Capture the cell that displays the provided text and extract its [x, y] central coordinate. 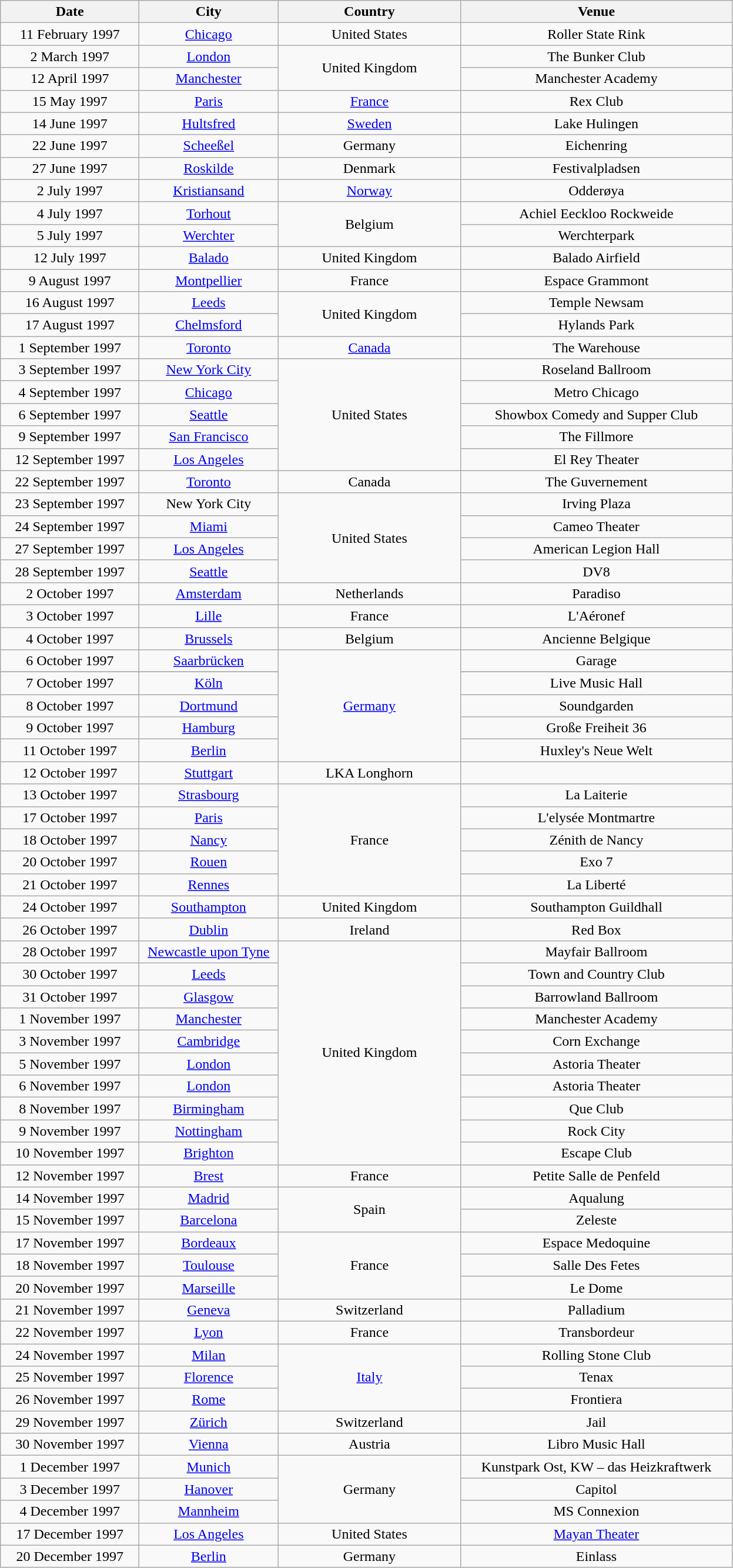
12 July 1997 [70, 258]
Temple Newsam [596, 303]
20 November 1997 [70, 1287]
Miami [209, 526]
Sweden [369, 124]
12 September 1997 [70, 459]
17 December 1997 [70, 1534]
10 November 1997 [70, 1153]
25 November 1997 [70, 1377]
22 November 1997 [70, 1332]
9 November 1997 [70, 1131]
The Warehouse [596, 348]
Roseland Ballroom [596, 370]
17 August 1997 [70, 325]
Hanover [209, 1489]
Einlass [596, 1556]
Große Freiheit 36 [596, 728]
31 October 1997 [70, 997]
Köln [209, 683]
Corn Exchange [596, 1042]
City [209, 12]
17 November 1997 [70, 1243]
Saarbrücken [209, 661]
Venue [596, 12]
Ancienne Belgique [596, 638]
8 October 1997 [70, 706]
Werchterpark [596, 235]
18 November 1997 [70, 1265]
Dublin [209, 929]
Escape Club [596, 1153]
2 March 1997 [70, 56]
24 September 1997 [70, 526]
3 December 1997 [70, 1489]
9 October 1997 [70, 728]
30 November 1997 [70, 1444]
3 September 1997 [70, 370]
Showbox Comedy and Supper Club [596, 415]
Nottingham [209, 1131]
Transbordeur [596, 1332]
26 November 1997 [70, 1400]
1 December 1997 [70, 1467]
L'Aéronef [596, 616]
9 August 1997 [70, 281]
American Legion Hall [596, 549]
Mayan Theater [596, 1534]
Zürich [209, 1422]
Red Box [596, 929]
5 November 1997 [70, 1064]
Geneva [209, 1310]
Balado Airfield [596, 258]
1 September 1997 [70, 348]
Hultsfred [209, 124]
Roller State Rink [596, 34]
30 October 1997 [70, 974]
Chelmsford [209, 325]
3 November 1997 [70, 1042]
Marseille [209, 1287]
2 October 1997 [70, 593]
La Laiterie [596, 795]
13 October 1997 [70, 795]
Stuttgart [209, 773]
Mannheim [209, 1512]
Irving Plaza [596, 504]
Rennes [209, 885]
La Liberté [596, 885]
Capitol [596, 1489]
28 October 1997 [70, 952]
El Rey Theater [596, 459]
Ireland [369, 929]
Jail [596, 1422]
9 September 1997 [70, 437]
Balado [209, 258]
21 October 1997 [70, 885]
Achiel Eeckloo Rockweide [596, 213]
Tenax [596, 1377]
28 September 1997 [70, 571]
4 September 1997 [70, 392]
24 November 1997 [70, 1355]
Newcastle upon Tyne [209, 952]
Libro Music Hall [596, 1444]
18 October 1997 [70, 840]
Brighton [209, 1153]
Scheeßel [209, 146]
Hylands Park [596, 325]
Country [369, 12]
3 October 1997 [70, 616]
Southampton Guildhall [596, 907]
6 September 1997 [70, 415]
The Fillmore [596, 437]
Rouen [209, 862]
L'elysée Montmartre [596, 818]
1 November 1997 [70, 1019]
Nancy [209, 840]
4 December 1997 [70, 1512]
15 May 1997 [70, 101]
20 October 1997 [70, 862]
Toulouse [209, 1265]
8 November 1997 [70, 1109]
Rock City [596, 1131]
Huxley's Neue Welt [596, 750]
4 October 1997 [70, 638]
DV8 [596, 571]
Town and Country Club [596, 974]
Montpellier [209, 281]
Lille [209, 616]
Palladium [596, 1310]
Metro Chicago [596, 392]
Date [70, 12]
21 November 1997 [70, 1310]
Festivalpladsen [596, 168]
Eichenring [596, 146]
Petite Salle de Penfeld [596, 1176]
Amsterdam [209, 593]
Munich [209, 1467]
12 April 1997 [70, 79]
Mayfair Ballroom [596, 952]
Zeleste [596, 1220]
Rex Club [596, 101]
11 February 1997 [70, 34]
23 September 1997 [70, 504]
Denmark [369, 168]
Strasbourg [209, 795]
San Francisco [209, 437]
16 August 1997 [70, 303]
Garage [596, 661]
Aqualung [596, 1198]
Spain [369, 1209]
Roskilde [209, 168]
Soundgarden [596, 706]
Lake Hulingen [596, 124]
Barcelona [209, 1220]
20 December 1997 [70, 1556]
7 October 1997 [70, 683]
Brest [209, 1176]
14 June 1997 [70, 124]
5 July 1997 [70, 235]
Madrid [209, 1198]
Salle Des Fetes [596, 1265]
Espace Medoquine [596, 1243]
17 October 1997 [70, 818]
Odderøya [596, 191]
Southampton [209, 907]
Florence [209, 1377]
6 October 1997 [70, 661]
Vienna [209, 1444]
Birmingham [209, 1109]
The Guvernement [596, 482]
24 October 1997 [70, 907]
Que Club [596, 1109]
12 October 1997 [70, 773]
Austria [369, 1444]
Cameo Theater [596, 526]
Netherlands [369, 593]
Exo 7 [596, 862]
14 November 1997 [70, 1198]
22 September 1997 [70, 482]
Kristiansand [209, 191]
26 October 1997 [70, 929]
Italy [369, 1377]
Hamburg [209, 728]
27 September 1997 [70, 549]
Live Music Hall [596, 683]
Lyon [209, 1332]
Paradiso [596, 593]
12 November 1997 [70, 1176]
22 June 1997 [70, 146]
6 November 1997 [70, 1086]
Bordeaux [209, 1243]
LKA Longhorn [369, 773]
The Bunker Club [596, 56]
11 October 1997 [70, 750]
Werchter [209, 235]
Glasgow [209, 997]
29 November 1997 [70, 1422]
Espace Grammont [596, 281]
MS Connexion [596, 1512]
Dortmund [209, 706]
Cambridge [209, 1042]
Norway [369, 191]
Frontiera [596, 1400]
Barrowland Ballroom [596, 997]
Torhout [209, 213]
15 November 1997 [70, 1220]
Kunstpark Ost, KW – das Heizkraftwerk [596, 1467]
Zénith de Nancy [596, 840]
4 July 1997 [70, 213]
Rome [209, 1400]
Le Dome [596, 1287]
2 July 1997 [70, 191]
Milan [209, 1355]
Brussels [209, 638]
27 June 1997 [70, 168]
Rolling Stone Club [596, 1355]
